Scan for the cell matching the given text and deliver its (x, y) coordinate at center. 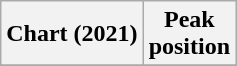
Chart (2021) (72, 34)
Peakposition (189, 34)
